Capture the cell that displays the provided text and extract its (x, y) central coordinate. 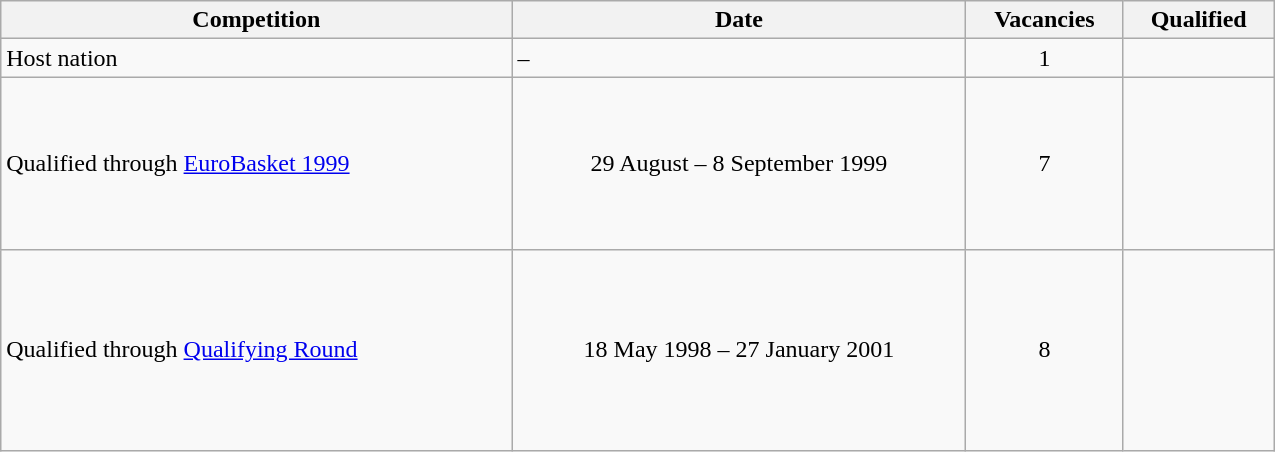
1 (1044, 58)
Host nation (256, 58)
Date (739, 20)
Vacancies (1044, 20)
– (739, 58)
7 (1044, 164)
Qualified (1198, 20)
8 (1044, 350)
Qualified through EuroBasket 1999 (256, 164)
29 August – 8 September 1999 (739, 164)
Qualified through Qualifying Round (256, 350)
18 May 1998 – 27 January 2001 (739, 350)
Competition (256, 20)
